Provide the (x, y) coordinate of the cell's center where the given text is located.  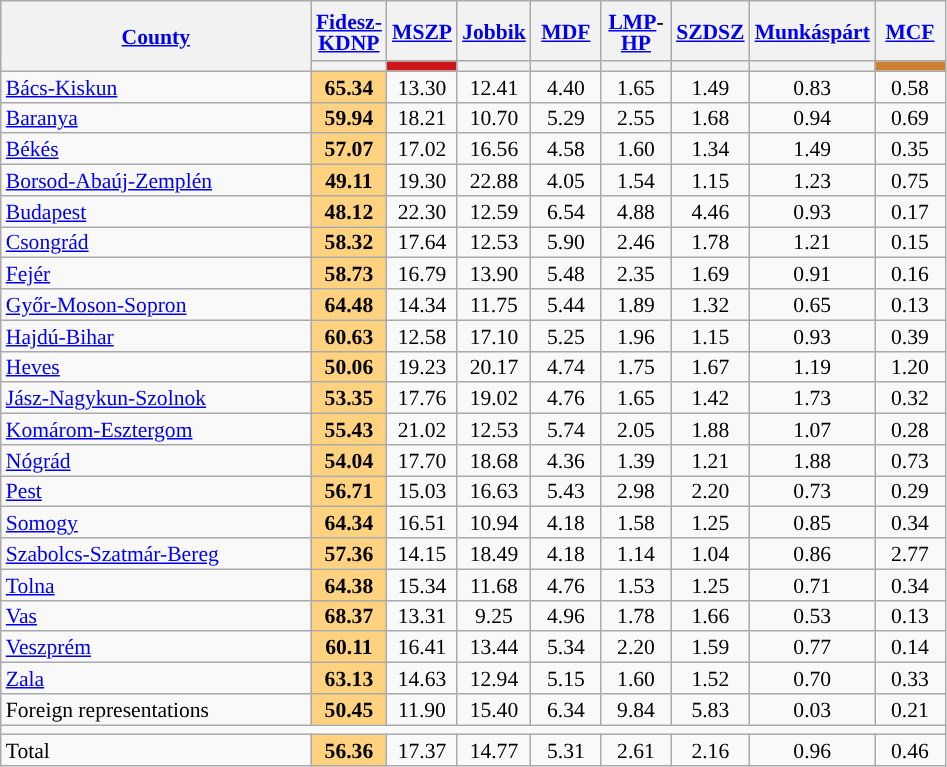
14.34 (422, 304)
4.36 (566, 460)
2.98 (636, 492)
Somogy (156, 522)
12.41 (494, 86)
50.06 (349, 366)
65.34 (349, 86)
Baranya (156, 118)
0.85 (812, 522)
0.58 (910, 86)
0.94 (812, 118)
17.10 (494, 336)
Jobbik (494, 31)
20.17 (494, 366)
19.30 (422, 180)
2.55 (636, 118)
12.94 (494, 678)
0.75 (910, 180)
60.11 (349, 648)
0.71 (812, 584)
57.36 (349, 554)
6.34 (566, 710)
14.77 (494, 750)
5.31 (566, 750)
14.63 (422, 678)
17.64 (422, 242)
57.07 (349, 150)
5.83 (710, 710)
16.63 (494, 492)
12.58 (422, 336)
14.15 (422, 554)
0.21 (910, 710)
1.69 (710, 274)
11.75 (494, 304)
0.15 (910, 242)
1.58 (636, 522)
1.68 (710, 118)
2.46 (636, 242)
13.30 (422, 86)
1.75 (636, 366)
Bács-Kiskun (156, 86)
1.19 (812, 366)
Szabolcs-Szatmár-Bereg (156, 554)
10.94 (494, 522)
0.65 (812, 304)
9.84 (636, 710)
4.05 (566, 180)
19.02 (494, 398)
1.73 (812, 398)
1.34 (710, 150)
63.13 (349, 678)
19.23 (422, 366)
1.59 (710, 648)
6.54 (566, 212)
0.53 (812, 616)
4.74 (566, 366)
Pest (156, 492)
0.03 (812, 710)
MCF (910, 31)
1.42 (710, 398)
17.70 (422, 460)
58.73 (349, 274)
58.32 (349, 242)
16.79 (422, 274)
64.38 (349, 584)
13.90 (494, 274)
5.29 (566, 118)
1.96 (636, 336)
68.37 (349, 616)
4.46 (710, 212)
Nógrád (156, 460)
1.52 (710, 678)
50.45 (349, 710)
2.16 (710, 750)
1.07 (812, 430)
15.40 (494, 710)
64.34 (349, 522)
0.28 (910, 430)
5.74 (566, 430)
15.34 (422, 584)
56.36 (349, 750)
0.46 (910, 750)
Komárom-Esztergom (156, 430)
Munkáspárt (812, 31)
64.48 (349, 304)
18.68 (494, 460)
11.68 (494, 584)
17.37 (422, 750)
2.05 (636, 430)
5.90 (566, 242)
16.51 (422, 522)
MDF (566, 31)
22.30 (422, 212)
Csongrád (156, 242)
0.35 (910, 150)
0.77 (812, 648)
0.33 (910, 678)
LMP-HP (636, 31)
1.67 (710, 366)
0.32 (910, 398)
Vas (156, 616)
1.39 (636, 460)
13.44 (494, 648)
0.91 (812, 274)
5.25 (566, 336)
1.14 (636, 554)
Hajdú-Bihar (156, 336)
1.66 (710, 616)
22.88 (494, 180)
2.77 (910, 554)
0.29 (910, 492)
Borsod-Abaúj-Zemplén (156, 180)
Tolna (156, 584)
0.16 (910, 274)
55.43 (349, 430)
0.17 (910, 212)
Foreign representations (156, 710)
1.32 (710, 304)
18.49 (494, 554)
County (156, 36)
1.54 (636, 180)
SZDSZ (710, 31)
16.41 (422, 648)
9.25 (494, 616)
12.59 (494, 212)
60.63 (349, 336)
18.21 (422, 118)
5.34 (566, 648)
11.90 (422, 710)
1.20 (910, 366)
4.88 (636, 212)
5.44 (566, 304)
Békés (156, 150)
4.40 (566, 86)
54.04 (349, 460)
56.71 (349, 492)
2.35 (636, 274)
Budapest (156, 212)
5.48 (566, 274)
Fejér (156, 274)
Total (156, 750)
59.94 (349, 118)
5.43 (566, 492)
1.89 (636, 304)
0.83 (812, 86)
21.02 (422, 430)
Fidesz-KDNP (349, 31)
53.35 (349, 398)
4.58 (566, 150)
1.04 (710, 554)
15.03 (422, 492)
Győr-Moson-Sopron (156, 304)
MSZP (422, 31)
Heves (156, 366)
Zala (156, 678)
0.39 (910, 336)
17.76 (422, 398)
Veszprém (156, 648)
10.70 (494, 118)
13.31 (422, 616)
0.96 (812, 750)
0.69 (910, 118)
49.11 (349, 180)
Jász-Nagykun-Szolnok (156, 398)
2.61 (636, 750)
48.12 (349, 212)
17.02 (422, 150)
0.14 (910, 648)
5.15 (566, 678)
4.96 (566, 616)
0.86 (812, 554)
1.23 (812, 180)
0.70 (812, 678)
16.56 (494, 150)
1.53 (636, 584)
